Locate the cell with the specified text and output its (x, y) center coordinate. 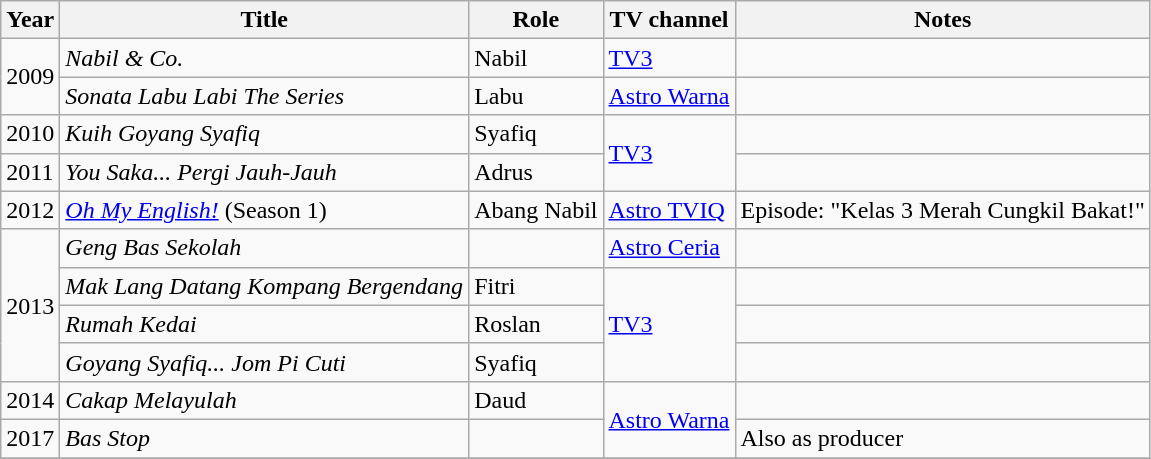
Daud (536, 400)
2009 (30, 77)
Roslan (536, 324)
2017 (30, 438)
TV channel (669, 20)
Mak Lang Datang Kompang Bergendang (264, 286)
Episode: "Kelas 3 Merah Cungkil Bakat!" (942, 210)
Abang Nabil (536, 210)
Title (264, 20)
Fitri (536, 286)
Sonata Labu Labi The Series (264, 96)
2012 (30, 210)
Labu (536, 96)
Year (30, 20)
Role (536, 20)
Cakap Melayulah (264, 400)
2013 (30, 305)
2014 (30, 400)
Geng Bas Sekolah (264, 248)
Kuih Goyang Syafiq (264, 134)
Also as producer (942, 438)
Bas Stop (264, 438)
You Saka... Pergi Jauh-Jauh (264, 172)
Astro Ceria (669, 248)
2011 (30, 172)
Oh My English! (Season 1) (264, 210)
2010 (30, 134)
Rumah Kedai (264, 324)
Notes (942, 20)
Adrus (536, 172)
Goyang Syafiq... Jom Pi Cuti (264, 362)
Astro TVIQ (669, 210)
Nabil & Co. (264, 58)
Nabil (536, 58)
